Identify which cell holds the provided text, then report its (X, Y) central coordinate. 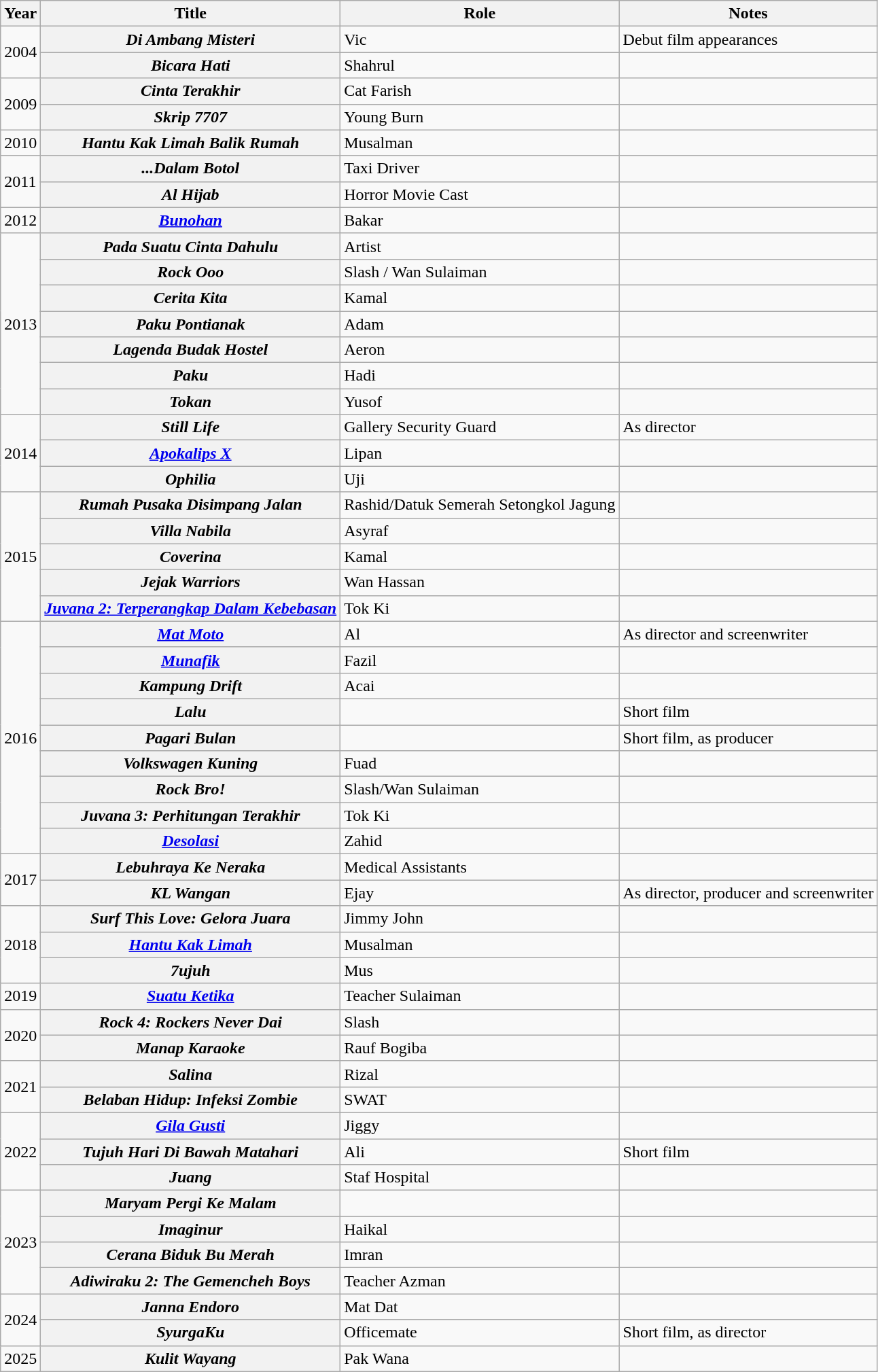
Staf Hospital (480, 1178)
Uji (480, 479)
2011 (20, 181)
Taxi Driver (480, 169)
...Dalam Botol (190, 169)
Slash (480, 1022)
Lagenda Budak Hostel (190, 350)
2017 (20, 880)
Haikal (480, 1229)
Bakar (480, 220)
Adiwiraku 2: The Gemencheh Boys (190, 1281)
Janna Endoro (190, 1307)
Rumah Pusaka Disimpang Jalan (190, 505)
Suatu Ketika (190, 996)
Gila Gusti (190, 1125)
Mat Moto (190, 634)
Slash/Wan Sulaiman (480, 790)
Role (480, 14)
Juvana 2: Terperangkap Dalam Kebebasan (190, 608)
Aeron (480, 350)
Vic (480, 39)
Bunohan (190, 220)
SyurgaKu (190, 1333)
Cat Farish (480, 91)
Maryam Pergi Ke Malam (190, 1203)
2021 (20, 1087)
Gallery Security Guard (480, 427)
Adam (480, 324)
As director, producer and screenwriter (748, 893)
2020 (20, 1035)
Cerita Kita (190, 298)
SWAT (480, 1100)
2012 (20, 220)
As director (748, 427)
Desolasi (190, 841)
Paku (190, 376)
Rizal (480, 1074)
Officemate (480, 1333)
Year (20, 14)
Volkswagen Kuning (190, 764)
Kampung Drift (190, 686)
Belaban Hidup: Infeksi Zombie (190, 1100)
2013 (20, 323)
2009 (20, 104)
Fazil (480, 660)
Skrip 7707 (190, 117)
2004 (20, 52)
Hantu Kak Limah Balik Rumah (190, 143)
Mus (480, 970)
2024 (20, 1320)
Slash / Wan Sulaiman (480, 272)
Munafik (190, 660)
Horror Movie Cast (480, 194)
2018 (20, 945)
Zahid (480, 841)
2016 (20, 738)
Short film, as producer (748, 737)
Jimmy John (480, 919)
Fuad (480, 764)
Bicara Hati (190, 65)
7ujuh (190, 970)
Paku Pontianak (190, 324)
Wan Hassan (480, 582)
Di Ambang Misteri (190, 39)
Juang (190, 1178)
2010 (20, 143)
Al (480, 634)
2023 (20, 1242)
Asyraf (480, 531)
Cinta Terakhir (190, 91)
Lebuhraya Ke Neraka (190, 867)
Pak Wana (480, 1358)
Pagari Bulan (190, 737)
Notes (748, 14)
Hadi (480, 376)
2015 (20, 557)
Coverina (190, 557)
2014 (20, 453)
Imaginur (190, 1229)
Teacher Sulaiman (480, 996)
Cerana Biduk Bu Merah (190, 1255)
2019 (20, 996)
Teacher Azman (480, 1281)
Kulit Wayang (190, 1358)
Tokan (190, 402)
Mat Dat (480, 1307)
Imran (480, 1255)
Artist (480, 246)
Lipan (480, 453)
Manap Karaoke (190, 1048)
Lalu (190, 711)
Ali (480, 1152)
Rauf Bogiba (480, 1048)
Juvana 3: Perhitungan Terakhir (190, 815)
As director and screenwriter (748, 634)
Debut film appearances (748, 39)
Pada Suatu Cinta Dahulu (190, 246)
Young Burn (480, 117)
Rock Ooo (190, 272)
Surf This Love: Gelora Juara (190, 919)
Al Hijab (190, 194)
Jejak Warriors (190, 582)
Rashid/Datuk Semerah Setongkol Jagung (480, 505)
Ophilia (190, 479)
Rock 4: Rockers Never Dai (190, 1022)
2022 (20, 1151)
Title (190, 14)
Villa Nabila (190, 531)
Rock Bro! (190, 790)
Acai (480, 686)
Still Life (190, 427)
Shahrul (480, 65)
Hantu Kak Limah (190, 945)
2025 (20, 1358)
Apokalips X (190, 453)
Short film, as director (748, 1333)
Tujuh Hari Di Bawah Matahari (190, 1152)
KL Wangan (190, 893)
Medical Assistants (480, 867)
Jiggy (480, 1125)
Yusof (480, 402)
Salina (190, 1074)
Ejay (480, 893)
